For the text-containing cell, return its midpoint in [x, y] coordinate format. 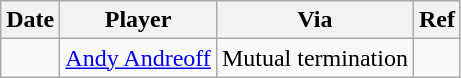
Via [314, 20]
Player [138, 20]
Ref [436, 20]
Andy Andreoff [138, 58]
Date [30, 20]
Mutual termination [314, 58]
